From the cell containing the given text, extract its center point as [X, Y] coordinate. 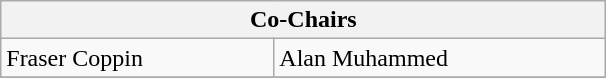
Co-Chairs [304, 20]
Fraser Coppin [138, 58]
Alan Muhammed [440, 58]
